Identify which cell holds the provided text, then report its [X, Y] central coordinate. 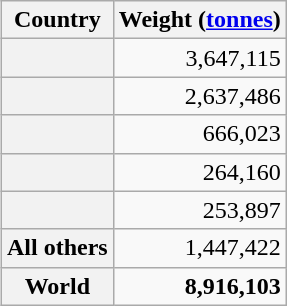
264,160 [200, 172]
Weight (tonnes) [200, 20]
2,637,486 [200, 96]
253,897 [200, 210]
Country [57, 20]
1,447,422 [200, 248]
All others [57, 248]
3,647,115 [200, 58]
8,916,103 [200, 286]
666,023 [200, 134]
World [57, 286]
